Locate the cell with the specified text and output its (x, y) center coordinate. 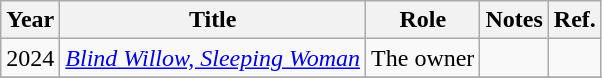
Title (213, 20)
2024 (30, 58)
The owner (423, 58)
Role (423, 20)
Notes (514, 20)
Ref. (574, 20)
Year (30, 20)
Blind Willow, Sleeping Woman (213, 58)
